Search for the cell housing the specified text and yield its [X, Y] center coordinate. 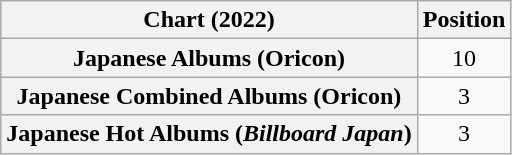
Chart (2022) [209, 20]
Position [464, 20]
10 [464, 58]
Japanese Hot Albums (Billboard Japan) [209, 134]
Japanese Albums (Oricon) [209, 58]
Japanese Combined Albums (Oricon) [209, 96]
